Search for the cell housing the specified text and yield its [X, Y] center coordinate. 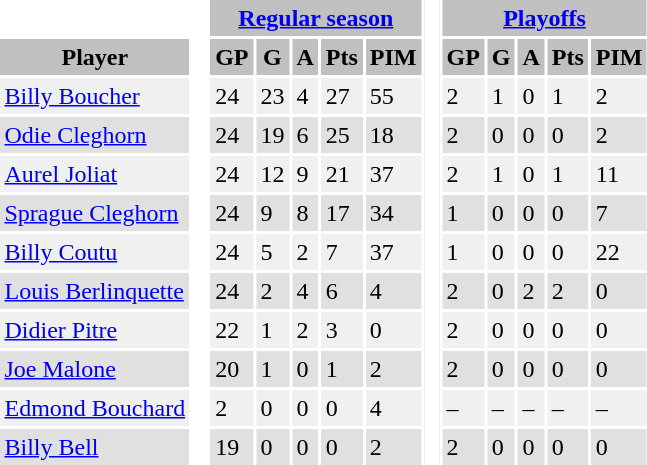
21 [342, 174]
Billy Coutu [95, 252]
Aurel Joliat [95, 174]
8 [305, 213]
Odie Cleghorn [95, 135]
18 [393, 135]
Billy Bell [95, 447]
55 [393, 96]
Didier Pitre [95, 330]
3 [342, 330]
Regular season [316, 18]
12 [272, 174]
Sprague Cleghorn [95, 213]
27 [342, 96]
Louis Berlinquette [95, 291]
23 [272, 96]
Joe Malone [95, 369]
20 [232, 369]
34 [393, 213]
Edmond Bouchard [95, 408]
Player [95, 57]
5 [272, 252]
11 [619, 174]
25 [342, 135]
Playoffs [544, 18]
17 [342, 213]
Billy Boucher [95, 96]
